Scan for the cell matching the given text and deliver its (X, Y) coordinate at center. 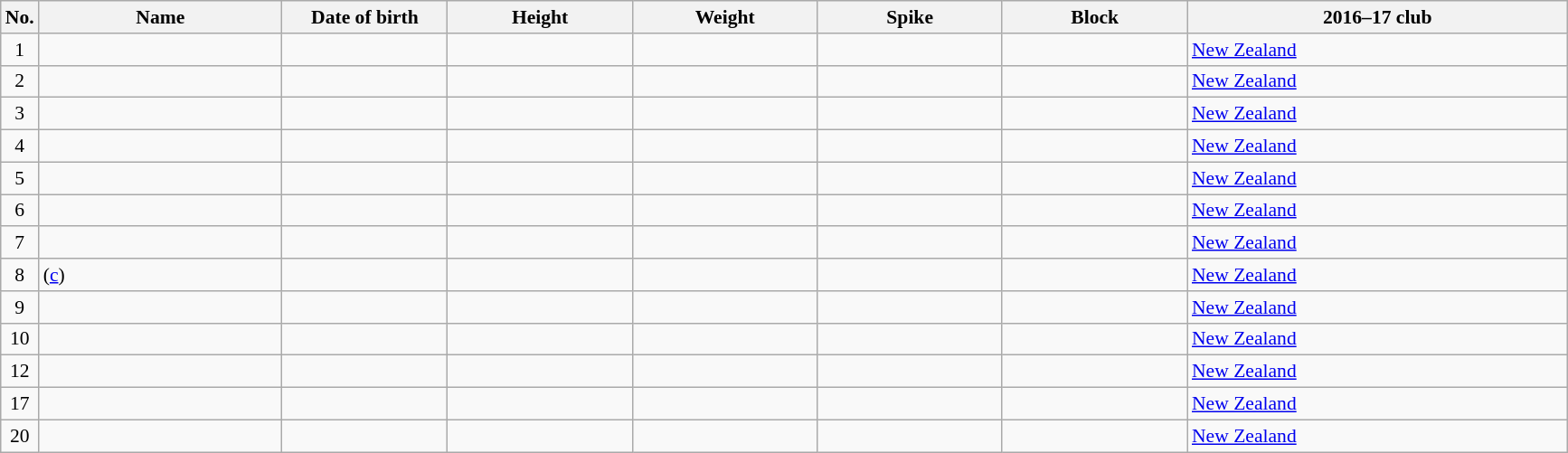
Date of birth (365, 17)
20 (20, 436)
Weight (725, 17)
Height (541, 17)
2 (20, 81)
Spike (910, 17)
12 (20, 372)
8 (20, 275)
1 (20, 50)
9 (20, 307)
4 (20, 146)
(c) (161, 275)
Block (1094, 17)
No. (20, 17)
5 (20, 178)
3 (20, 114)
7 (20, 243)
17 (20, 404)
6 (20, 211)
Name (161, 17)
10 (20, 339)
2016–17 club (1378, 17)
